From the cell containing the given text, extract its center point as (x, y) coordinate. 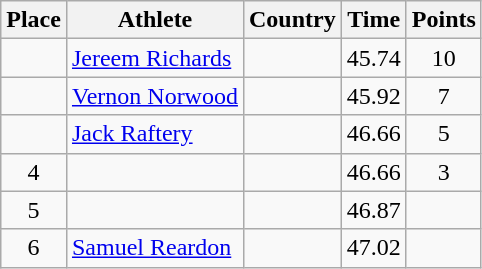
Jereem Richards (154, 58)
Points (444, 20)
45.92 (374, 96)
46.87 (374, 210)
Athlete (154, 20)
10 (444, 58)
Time (374, 20)
6 (34, 248)
7 (444, 96)
Country (292, 20)
Vernon Norwood (154, 96)
4 (34, 172)
47.02 (374, 248)
Jack Raftery (154, 134)
Samuel Reardon (154, 248)
Place (34, 20)
45.74 (374, 58)
3 (444, 172)
